Output the (x, y) coordinate of the center of the cell containing the given text.  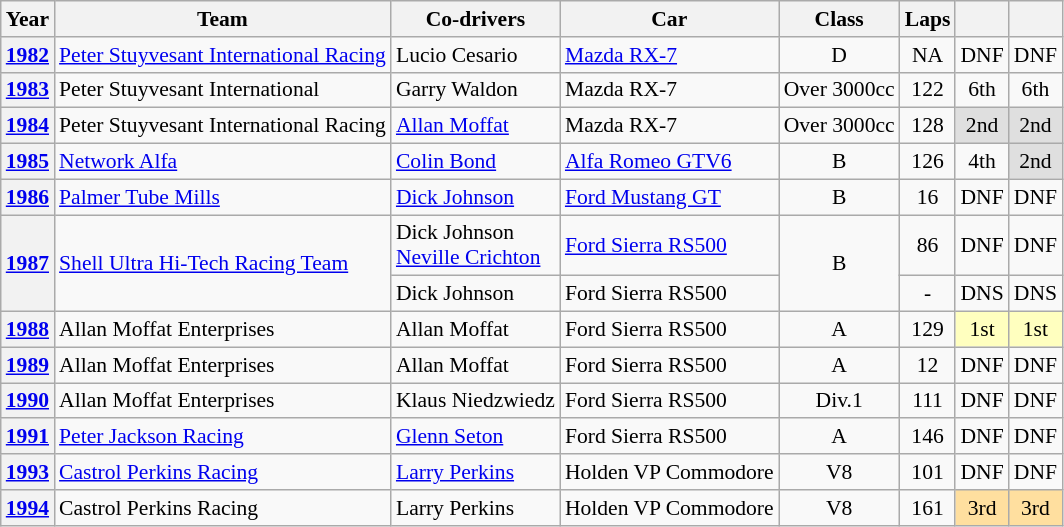
Co-drivers (476, 19)
1987 (28, 264)
1994 (28, 508)
101 (928, 472)
1984 (28, 126)
129 (928, 330)
Glenn Seton (476, 437)
Class (840, 19)
1991 (28, 437)
1982 (28, 55)
Car (670, 19)
111 (928, 401)
126 (928, 162)
86 (928, 246)
Lucio Cesario (476, 55)
Peter Stuyvesant International (222, 90)
16 (928, 197)
146 (928, 437)
Dick Johnson Neville Crichton (476, 246)
Div.1 (840, 401)
Garry Waldon (476, 90)
Colin Bond (476, 162)
NA (928, 55)
- (928, 294)
Team (222, 19)
1989 (28, 365)
Year (28, 19)
4th (982, 162)
Ford Mustang GT (670, 197)
161 (928, 508)
Laps (928, 19)
Alfa Romeo GTV6 (670, 162)
Palmer Tube Mills (222, 197)
1990 (28, 401)
122 (928, 90)
D (840, 55)
Network Alfa (222, 162)
Shell Ultra Hi-Tech Racing Team (222, 264)
128 (928, 126)
1988 (28, 330)
1983 (28, 90)
1986 (28, 197)
Peter Jackson Racing (222, 437)
Klaus Niedzwiedz (476, 401)
1985 (28, 162)
12 (928, 365)
1993 (28, 472)
